Extract the (x, y) coordinate from the center of the cell holding the provided text.  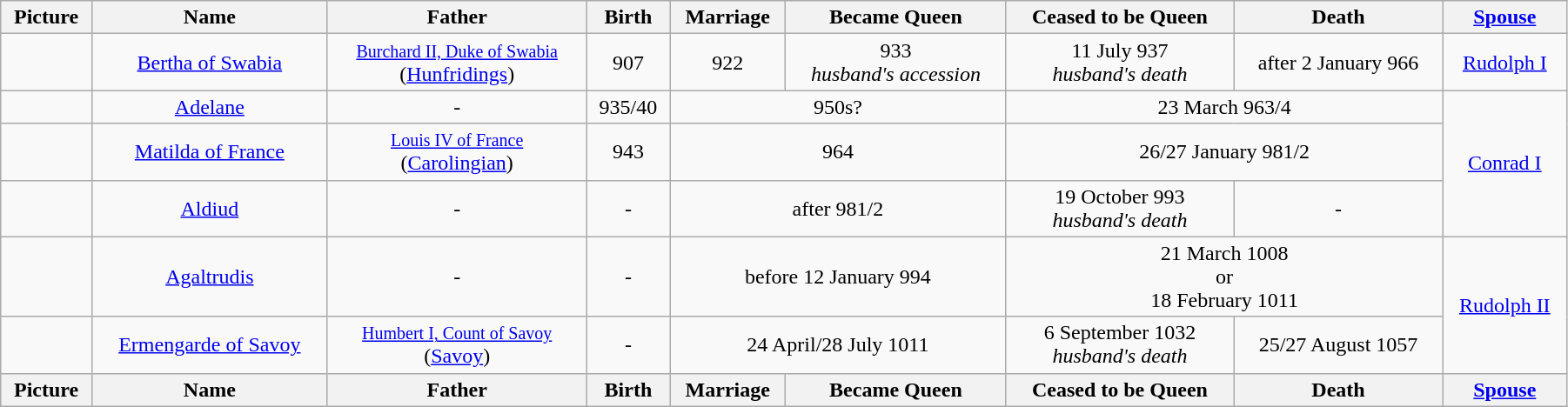
Rudolph II (1504, 304)
26/27 January 981/2 (1224, 151)
23 March 963/4 (1224, 107)
943 (628, 151)
922 (727, 63)
Humbert I, Count of Savoy(Savoy) (457, 344)
Adelane (209, 107)
11 July 937husband's death (1120, 63)
24 April/28 July 1011 (838, 344)
950s? (838, 107)
25/27 August 1057 (1338, 344)
19 October 993husband's death (1120, 209)
Rudolph I (1504, 63)
after 981/2 (838, 209)
Ermengarde of Savoy (209, 344)
964 (838, 151)
Conrad I (1504, 163)
933husband's accession (896, 63)
before 12 January 994 (838, 277)
Bertha of Swabia (209, 63)
Matilda of France (209, 151)
Burchard II, Duke of Swabia(Hunfridings) (457, 63)
6 September 1032husband's death (1120, 344)
21 March 1008or18 February 1011 (1224, 277)
after 2 January 966 (1338, 63)
Louis IV of France(Carolingian) (457, 151)
935/40 (628, 107)
Aldiud (209, 209)
907 (628, 63)
Agaltrudis (209, 277)
